Determine the (x, y) coordinate at the center of the cell enclosing the given text.  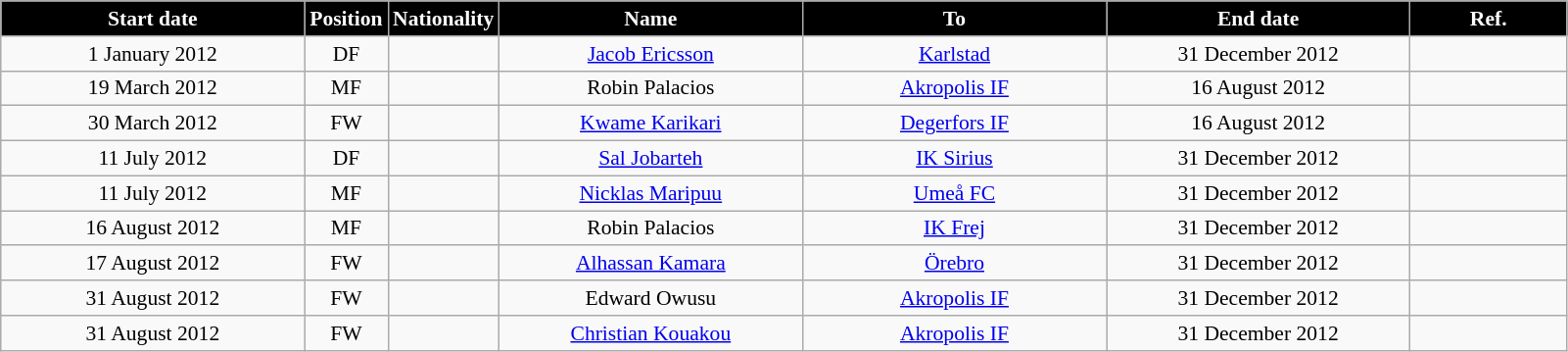
17 August 2012 (153, 264)
Jacob Ericsson (650, 54)
Name (650, 19)
Nationality (443, 19)
Kwame Karikari (650, 124)
Position (347, 19)
Start date (153, 19)
To (954, 19)
19 March 2012 (153, 88)
1 January 2012 (153, 54)
Nicklas Maripuu (650, 193)
Edward Owusu (650, 298)
Alhassan Kamara (650, 264)
Karlstad (954, 54)
Ref. (1489, 19)
IK Sirius (954, 159)
Sal Jobarteh (650, 159)
Umeå FC (954, 193)
IK Frej (954, 228)
30 March 2012 (153, 124)
Örebro (954, 264)
Degerfors IF (954, 124)
Christian Kouakou (650, 333)
End date (1259, 19)
